Capture the cell that displays the provided text and extract its [x, y] central coordinate. 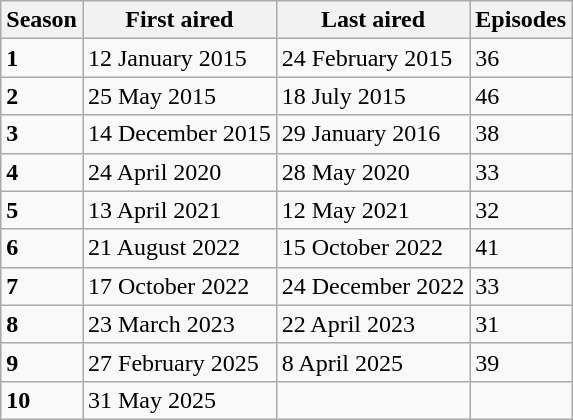
36 [521, 58]
27 February 2025 [179, 362]
2 [42, 96]
14 December 2015 [179, 134]
4 [42, 172]
46 [521, 96]
10 [42, 400]
6 [42, 248]
8 April 2025 [373, 362]
31 May 2025 [179, 400]
Episodes [521, 20]
13 April 2021 [179, 210]
18 July 2015 [373, 96]
Last aired [373, 20]
31 [521, 324]
8 [42, 324]
9 [42, 362]
29 January 2016 [373, 134]
5 [42, 210]
24 December 2022 [373, 286]
24 February 2015 [373, 58]
25 May 2015 [179, 96]
28 May 2020 [373, 172]
24 April 2020 [179, 172]
7 [42, 286]
17 October 2022 [179, 286]
23 March 2023 [179, 324]
Season [42, 20]
3 [42, 134]
12 January 2015 [179, 58]
1 [42, 58]
39 [521, 362]
15 October 2022 [373, 248]
12 May 2021 [373, 210]
22 April 2023 [373, 324]
41 [521, 248]
32 [521, 210]
38 [521, 134]
First aired [179, 20]
21 August 2022 [179, 248]
